For the text-containing cell, return its midpoint in [X, Y] coordinate format. 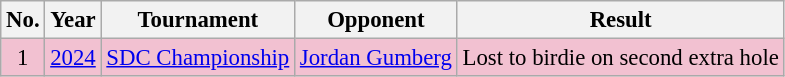
1 [23, 58]
Tournament [198, 20]
Lost to birdie on second extra hole [620, 58]
No. [23, 20]
Jordan Gumberg [376, 58]
Opponent [376, 20]
Result [620, 20]
2024 [73, 58]
SDC Championship [198, 58]
Year [73, 20]
